Provide the (X, Y) coordinate of the cell's center where the given text is located.  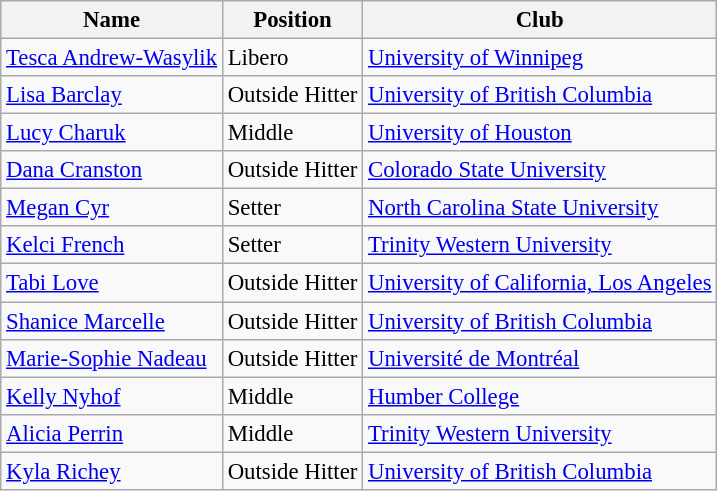
University of Houston (540, 133)
Colorado State University (540, 170)
Tabi Love (112, 283)
Université de Montréal (540, 358)
Name (112, 20)
University of Winnipeg (540, 58)
Club (540, 20)
Shanice Marcelle (112, 321)
Lisa Barclay (112, 95)
Marie-Sophie Nadeau (112, 358)
Megan Cyr (112, 208)
Kelci French (112, 245)
University of California, Los Angeles (540, 283)
Kyla Richey (112, 471)
Position (292, 20)
Libero (292, 58)
Humber College (540, 396)
Kelly Nyhof (112, 396)
Tesca Andrew-Wasylik (112, 58)
Alicia Perrin (112, 433)
North Carolina State University (540, 208)
Lucy Charuk (112, 133)
Dana Cranston (112, 170)
